Locate the cell with the specified text and output its (x, y) center coordinate. 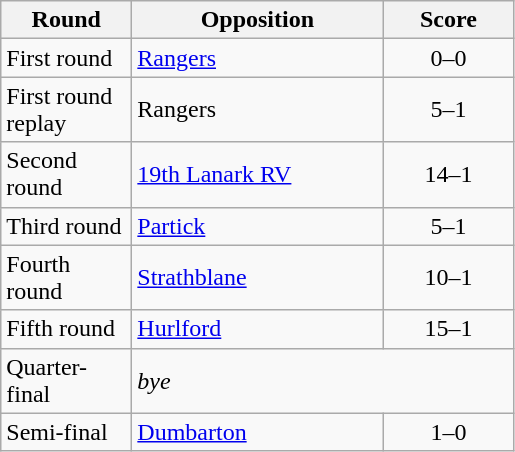
Fifth round (66, 329)
0–0 (448, 58)
Hurlford (258, 329)
bye (323, 380)
Second round (66, 174)
Score (448, 20)
Strathblane (258, 278)
15–1 (448, 329)
Opposition (258, 20)
First round replay (66, 110)
14–1 (448, 174)
10–1 (448, 278)
Third round (66, 226)
Round (66, 20)
1–0 (448, 432)
Partick (258, 226)
Semi-final (66, 432)
First round (66, 58)
Quarter-final (66, 380)
Dumbarton (258, 432)
Fourth round (66, 278)
19th Lanark RV (258, 174)
